Determine the (X, Y) coordinate at the center of the cell enclosing the given text.  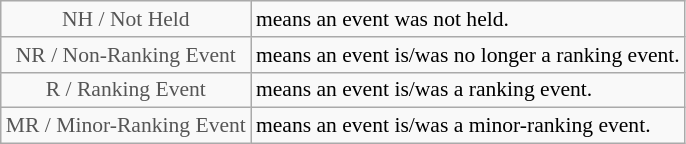
means an event is/was a minor-ranking event. (468, 126)
means an event is/was a ranking event. (468, 90)
NR / Non-Ranking Event (126, 55)
means an event is/was no longer a ranking event. (468, 55)
R / Ranking Event (126, 90)
MR / Minor-Ranking Event (126, 126)
NH / Not Held (126, 19)
means an event was not held. (468, 19)
